Search for the cell housing the specified text and yield its (x, y) center coordinate. 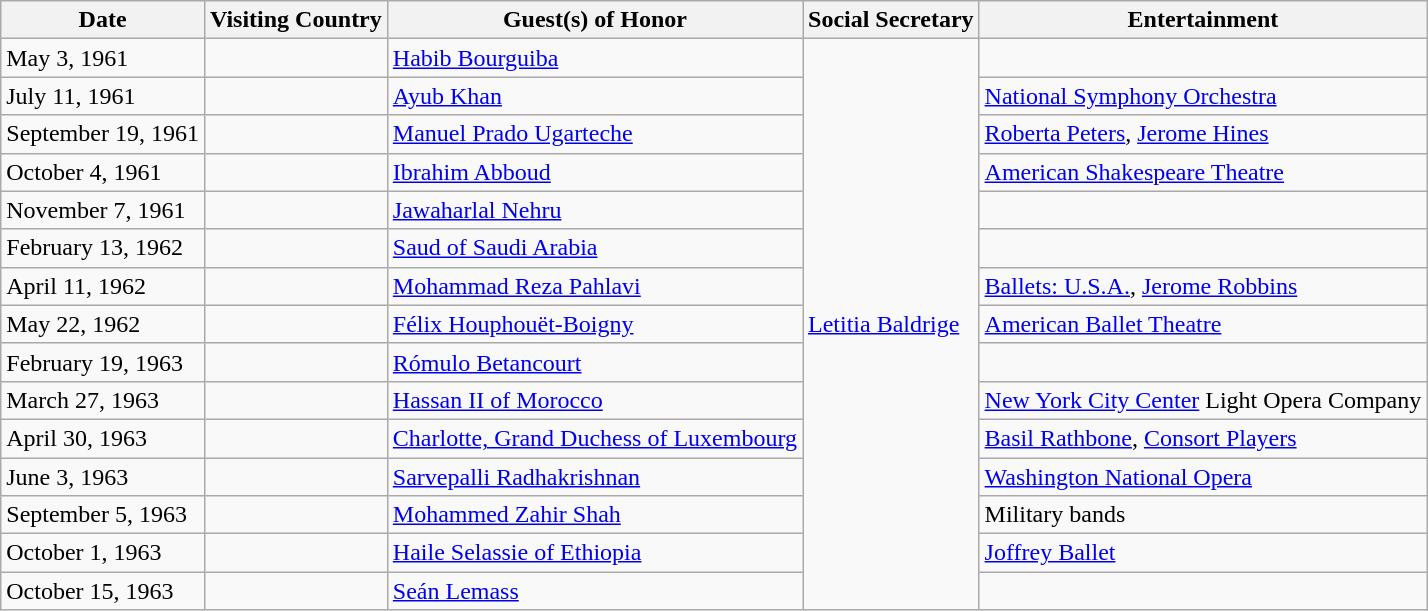
Jawaharlal Nehru (594, 210)
Hassan II of Morocco (594, 400)
Seán Lemass (594, 591)
Mohammed Zahir Shah (594, 515)
Félix Houphouët-Boigny (594, 324)
February 19, 1963 (103, 362)
American Ballet Theatre (1203, 324)
Ayub Khan (594, 96)
April 30, 1963 (103, 438)
Habib Bourguiba (594, 58)
Letitia Baldrige (890, 324)
Haile Selassie of Ethiopia (594, 553)
Entertainment (1203, 20)
November 7, 1961 (103, 210)
Military bands (1203, 515)
June 3, 1963 (103, 477)
Date (103, 20)
May 3, 1961 (103, 58)
Manuel Prado Ugarteche (594, 134)
Ibrahim Abboud (594, 172)
New York City Center Light Opera Company (1203, 400)
July 11, 1961 (103, 96)
September 19, 1961 (103, 134)
Charlotte, Grand Duchess of Luxembourg (594, 438)
October 1, 1963 (103, 553)
April 11, 1962 (103, 286)
Visiting Country (296, 20)
Rómulo Betancourt (594, 362)
American Shakespeare Theatre (1203, 172)
Ballets: U.S.A., Jerome Robbins (1203, 286)
Sarvepalli Radhakrishnan (594, 477)
National Symphony Orchestra (1203, 96)
Joffrey Ballet (1203, 553)
Guest(s) of Honor (594, 20)
September 5, 1963 (103, 515)
February 13, 1962 (103, 248)
Basil Rathbone, Consort Players (1203, 438)
Saud of Saudi Arabia (594, 248)
Roberta Peters, Jerome Hines (1203, 134)
October 15, 1963 (103, 591)
Mohammad Reza Pahlavi (594, 286)
March 27, 1963 (103, 400)
May 22, 1962 (103, 324)
Social Secretary (890, 20)
October 4, 1961 (103, 172)
Washington National Opera (1203, 477)
